Find where the given text appears and provide that cell's center as (X, Y) coordinate. 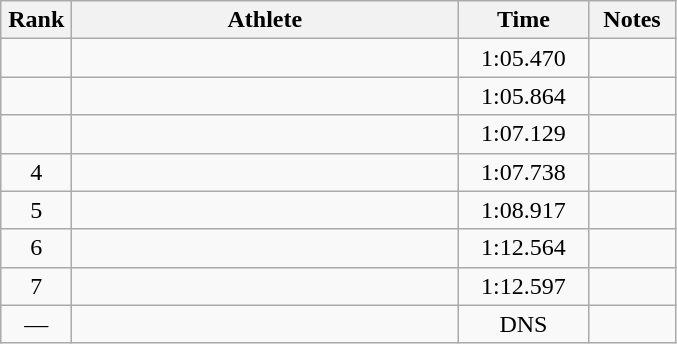
7 (36, 286)
1:12.597 (524, 286)
1:07.738 (524, 172)
6 (36, 248)
DNS (524, 324)
Rank (36, 20)
Notes (632, 20)
1:05.864 (524, 96)
1:08.917 (524, 210)
— (36, 324)
1:07.129 (524, 134)
Time (524, 20)
1:05.470 (524, 58)
1:12.564 (524, 248)
Athlete (265, 20)
5 (36, 210)
4 (36, 172)
